For the text-containing cell, return its midpoint in (X, Y) coordinate format. 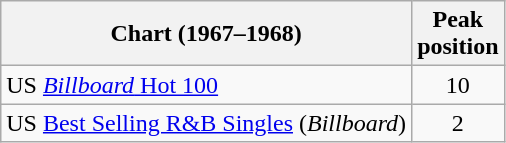
US Best Selling R&B Singles (Billboard) (206, 123)
10 (458, 85)
Peakposition (458, 34)
2 (458, 123)
Chart (1967–1968) (206, 34)
US Billboard Hot 100 (206, 85)
